For the text-containing cell, return its midpoint in [X, Y] coordinate format. 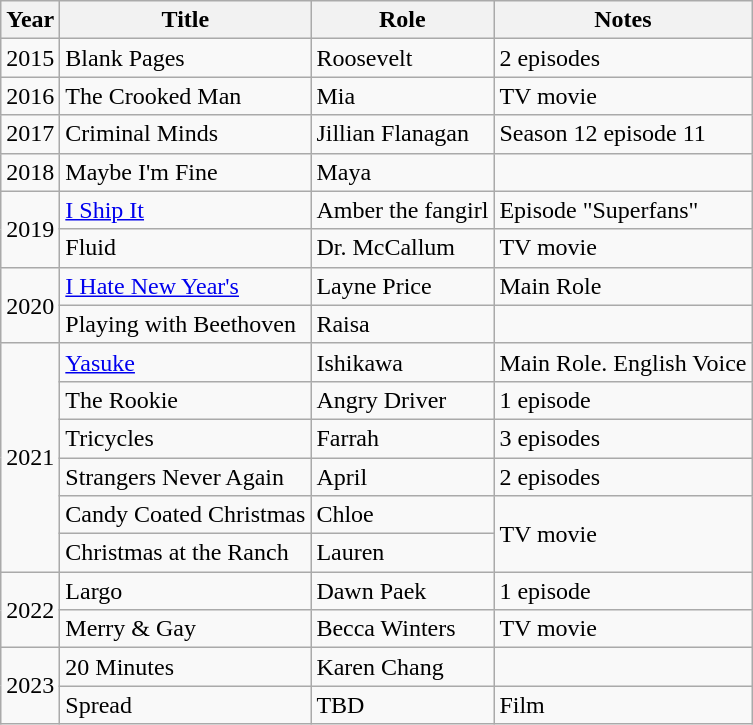
I Hate New Year's [186, 286]
2023 [30, 686]
2022 [30, 610]
Spread [186, 705]
2015 [30, 58]
Maybe I'm Fine [186, 172]
The Rookie [186, 400]
2016 [30, 96]
Strangers Never Again [186, 477]
Yasuke [186, 362]
3 episodes [623, 438]
2021 [30, 457]
I Ship It [186, 210]
Season 12 episode 11 [623, 134]
Amber the fangirl [402, 210]
Main Role. English Voice [623, 362]
Lauren [402, 553]
Chloe [402, 515]
Title [186, 20]
Tricycles [186, 438]
Playing with Beethoven [186, 324]
Episode "Superfans" [623, 210]
TBD [402, 705]
2018 [30, 172]
Dawn Paek [402, 591]
2019 [30, 229]
20 Minutes [186, 667]
Candy Coated Christmas [186, 515]
Mia [402, 96]
The Crooked Man [186, 96]
Roosevelt [402, 58]
Layne Price [402, 286]
Christmas at the Ranch [186, 553]
Blank Pages [186, 58]
Becca Winters [402, 629]
Karen Chang [402, 667]
2020 [30, 305]
Dr. McCallum [402, 248]
Fluid [186, 248]
Role [402, 20]
Main Role [623, 286]
Jillian Flanagan [402, 134]
Angry Driver [402, 400]
April [402, 477]
2017 [30, 134]
Film [623, 705]
Farrah [402, 438]
Merry & Gay [186, 629]
Ishikawa [402, 362]
Notes [623, 20]
Largo [186, 591]
Criminal Minds [186, 134]
Maya [402, 172]
Raisa [402, 324]
Year [30, 20]
